Capture the cell that displays the provided text and extract its (X, Y) central coordinate. 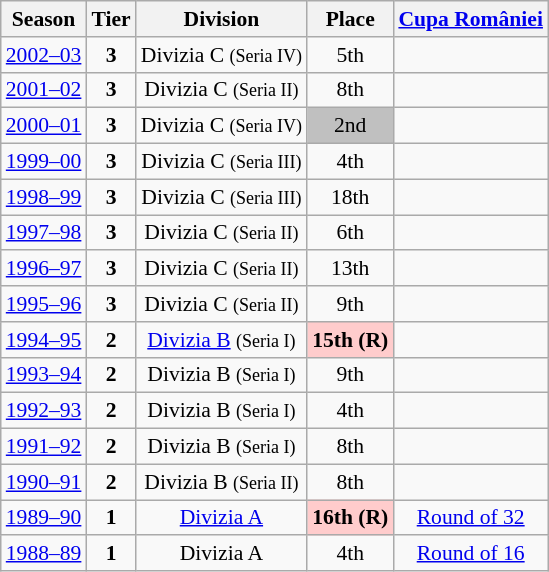
Divizia B (Seria II) (222, 482)
5th (350, 55)
Place (350, 19)
Division (222, 19)
1990–91 (44, 482)
1997–98 (44, 233)
1996–97 (44, 269)
Season (44, 19)
2001–02 (44, 90)
Round of 32 (470, 518)
16th (R) (350, 518)
2nd (350, 126)
1989–90 (44, 518)
1999–00 (44, 162)
2002–03 (44, 55)
1993–94 (44, 375)
Round of 16 (470, 554)
1994–95 (44, 340)
1992–93 (44, 411)
2000–01 (44, 126)
1988–89 (44, 554)
1991–92 (44, 447)
13th (350, 269)
18th (350, 197)
1995–96 (44, 304)
Tier (110, 19)
1998–99 (44, 197)
Cupa României (470, 19)
6th (350, 233)
15th (R) (350, 340)
